Scan for the cell matching the given text and deliver its [X, Y] coordinate at center. 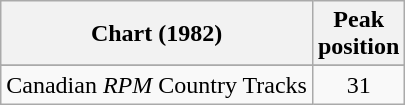
31 [358, 85]
Peakposition [358, 34]
Canadian RPM Country Tracks [157, 85]
Chart (1982) [157, 34]
